For the text-containing cell, return its midpoint in (x, y) coordinate format. 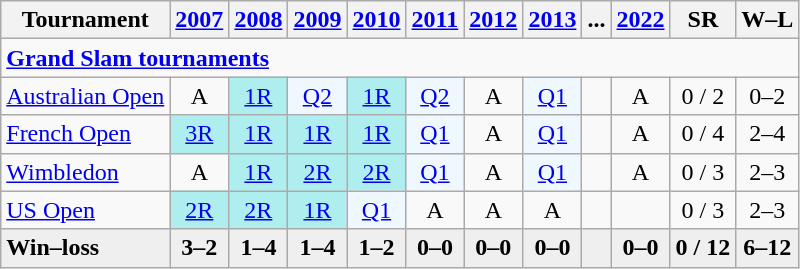
0 / 12 (703, 248)
2011 (435, 20)
W–L (768, 20)
1–2 (376, 248)
0 / 2 (703, 96)
0 / 4 (703, 134)
Australian Open (86, 96)
0–2 (768, 96)
Win–loss (86, 248)
Wimbledon (86, 172)
6–12 (768, 248)
Grand Slam tournaments (400, 58)
US Open (86, 210)
2–4 (768, 134)
... (596, 20)
2010 (376, 20)
2013 (552, 20)
French Open (86, 134)
2008 (258, 20)
SR (703, 20)
2012 (494, 20)
3R (200, 134)
2007 (200, 20)
3–2 (200, 248)
Tournament (86, 20)
2009 (318, 20)
2022 (640, 20)
